Detect which cell encompasses the target text, then output its (X, Y) center coordinate. 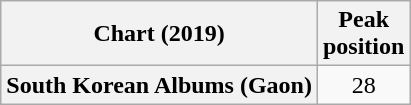
Chart (2019) (160, 34)
South Korean Albums (Gaon) (160, 85)
Peakposition (363, 34)
28 (363, 85)
